For the text-containing cell, return its midpoint in [X, Y] coordinate format. 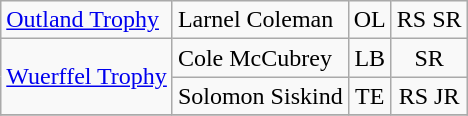
RS JR [429, 96]
RS SR [429, 20]
Cole McCubrey [260, 58]
Wuerffel Trophy [87, 77]
Larnel Coleman [260, 20]
Outland Trophy [87, 20]
LB [370, 58]
Solomon Siskind [260, 96]
OL [370, 20]
TE [370, 96]
SR [429, 58]
